From the cell containing the given text, extract its center point as [X, Y] coordinate. 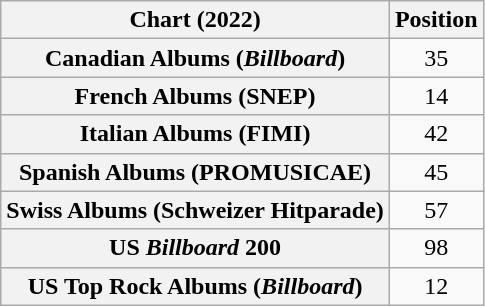
Spanish Albums (PROMUSICAE) [196, 172]
14 [436, 96]
Swiss Albums (Schweizer Hitparade) [196, 210]
42 [436, 134]
US Top Rock Albums (Billboard) [196, 286]
French Albums (SNEP) [196, 96]
45 [436, 172]
57 [436, 210]
Position [436, 20]
98 [436, 248]
Chart (2022) [196, 20]
35 [436, 58]
Canadian Albums (Billboard) [196, 58]
Italian Albums (FIMI) [196, 134]
12 [436, 286]
US Billboard 200 [196, 248]
